Output the [x, y] coordinate of the center of the cell containing the given text.  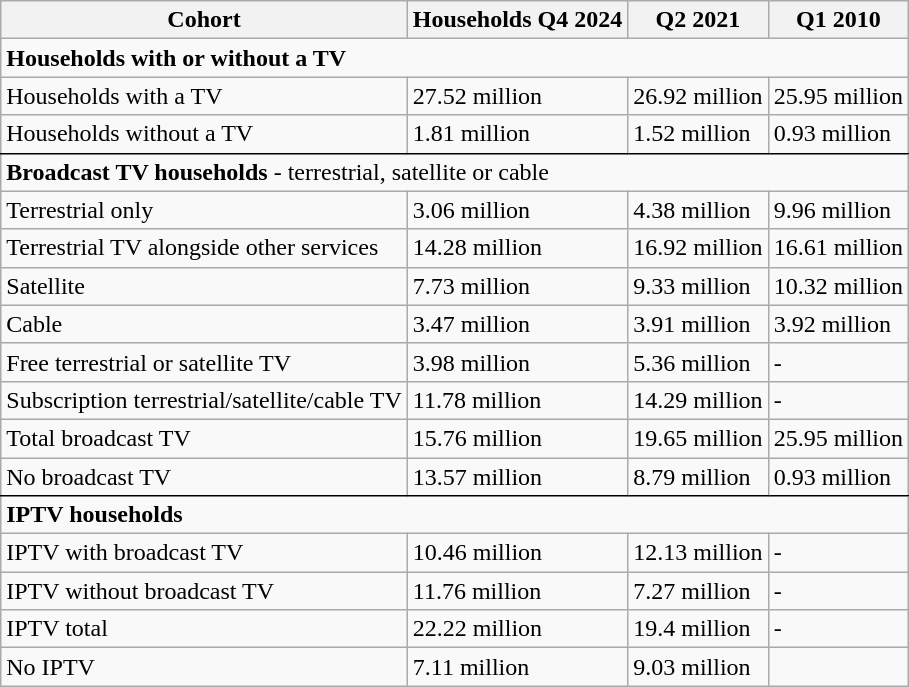
3.47 million [517, 324]
Terrestrial only [204, 210]
27.52 million [517, 96]
10.46 million [517, 553]
1.81 million [517, 134]
16.61 million [838, 248]
Households without a TV [204, 134]
19.4 million [698, 629]
11.78 million [517, 400]
11.76 million [517, 591]
3.91 million [698, 324]
Households with a TV [204, 96]
Subscription terrestrial/satellite/cable TV [204, 400]
10.32 million [838, 286]
1.52 million [698, 134]
Q2 2021 [698, 20]
7.73 million [517, 286]
Cable [204, 324]
Broadcast TV households - terrestrial, satellite or cable [455, 172]
22.22 million [517, 629]
Households Q4 2024 [517, 20]
9.33 million [698, 286]
12.13 million [698, 553]
19.65 million [698, 438]
3.98 million [517, 362]
3.06 million [517, 210]
26.92 million [698, 96]
7.27 million [698, 591]
No IPTV [204, 667]
4.38 million [698, 210]
8.79 million [698, 477]
Q1 2010 [838, 20]
7.11 million [517, 667]
9.03 million [698, 667]
Total broadcast TV [204, 438]
3.92 million [838, 324]
16.92 million [698, 248]
15.76 million [517, 438]
Satellite [204, 286]
Free terrestrial or satellite TV [204, 362]
13.57 million [517, 477]
IPTV households [455, 515]
IPTV total [204, 629]
9.96 million [838, 210]
5.36 million [698, 362]
14.28 million [517, 248]
Households with or without a TV [455, 58]
IPTV with broadcast TV [204, 553]
IPTV without broadcast TV [204, 591]
14.29 million [698, 400]
No broadcast TV [204, 477]
Cohort [204, 20]
Terrestrial TV alongside other services [204, 248]
